Return [X, Y] of the center of cell containing provided text 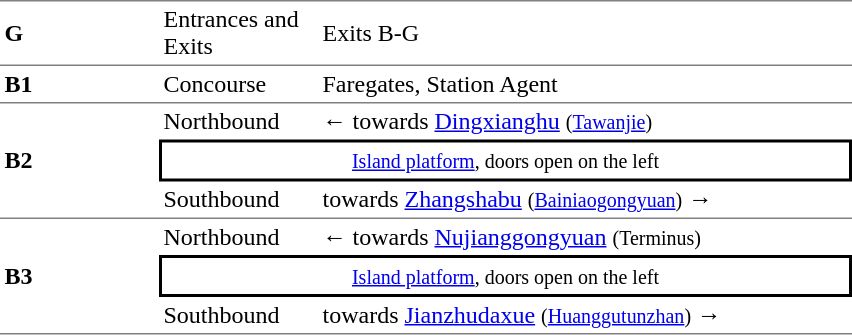
B1 [80, 85]
B2 [80, 162]
B3 [80, 277]
Entrances and Exits [238, 33]
Faregates, Station Agent [585, 85]
Concourse [238, 85]
G [80, 33]
towards Zhangshabu (Bainiaogongyuan) → [585, 201]
← towards Nujianggongyuan (Terminus) [585, 237]
Exits B-G [585, 33]
towards Jianzhudaxue (Huanggutunzhan) → [585, 316]
← towards Dingxianghu (Tawanjie) [585, 122]
